Find where the given text appears and provide that cell's center as (x, y) coordinate. 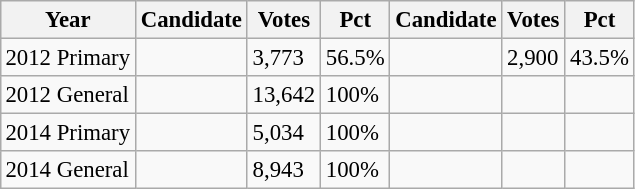
2012 General (68, 95)
2014 General (68, 170)
2014 Primary (68, 133)
8,943 (284, 170)
2,900 (534, 57)
43.5% (600, 57)
2012 Primary (68, 57)
3,773 (284, 57)
5,034 (284, 133)
Year (68, 20)
13,642 (284, 95)
56.5% (356, 57)
